Find where the given text appears and provide that cell's center as (X, Y) coordinate. 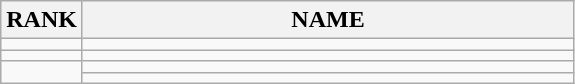
NAME (328, 20)
RANK (42, 20)
